For the text-containing cell, return its midpoint in [X, Y] coordinate format. 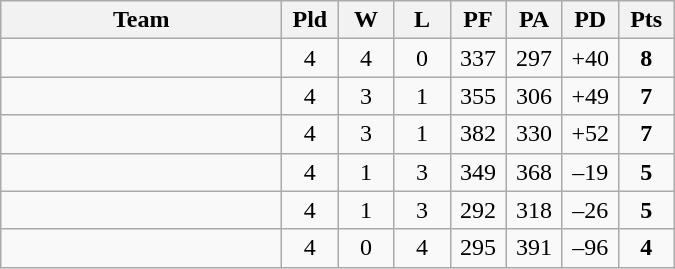
292 [478, 210]
368 [534, 172]
PF [478, 20]
8 [646, 58]
355 [478, 96]
+40 [590, 58]
Pts [646, 20]
382 [478, 134]
318 [534, 210]
+49 [590, 96]
–26 [590, 210]
–19 [590, 172]
PA [534, 20]
306 [534, 96]
297 [534, 58]
349 [478, 172]
Pld [310, 20]
391 [534, 248]
W [366, 20]
+52 [590, 134]
Team [142, 20]
PD [590, 20]
337 [478, 58]
295 [478, 248]
–96 [590, 248]
L [422, 20]
330 [534, 134]
